Output the (x, y) coordinate of the center of the cell containing the given text.  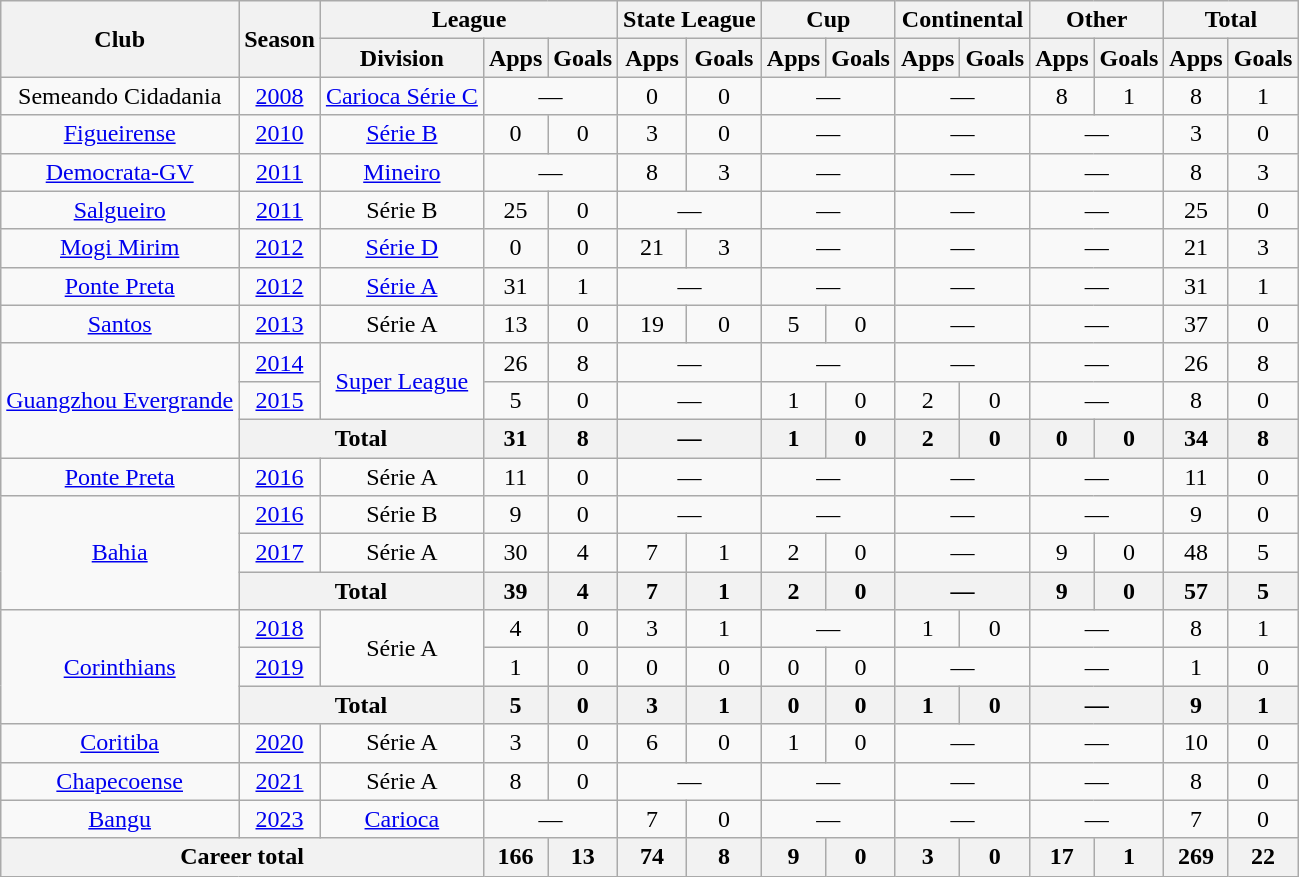
Figueirense (120, 134)
74 (652, 857)
Season (280, 39)
Coritiba (120, 743)
34 (1196, 438)
2020 (280, 743)
Corinthians (120, 667)
48 (1196, 553)
10 (1196, 743)
State League (690, 20)
Bahia (120, 553)
Club (120, 39)
6 (652, 743)
Santos (120, 324)
19 (652, 324)
Career total (242, 857)
Continental (962, 20)
2015 (280, 400)
2014 (280, 362)
Other (1097, 20)
Mogi Mirim (120, 248)
2021 (280, 781)
2010 (280, 134)
Semeando Cidadania (120, 96)
2017 (280, 553)
Division (402, 58)
2008 (280, 96)
Carioca (402, 819)
2013 (280, 324)
Guangzhou Evergrande (120, 400)
Salgueiro (120, 210)
269 (1196, 857)
2018 (280, 629)
Mineiro (402, 172)
Super League (402, 381)
Bangu (120, 819)
Democrata-GV (120, 172)
17 (1062, 857)
37 (1196, 324)
Cup (828, 20)
30 (515, 553)
22 (1263, 857)
57 (1196, 591)
39 (515, 591)
166 (515, 857)
Carioca Série C (402, 96)
Chapecoense (120, 781)
League (468, 20)
2023 (280, 819)
Série D (402, 248)
2019 (280, 667)
